Detect which cell encompasses the target text, then output its (X, Y) center coordinate. 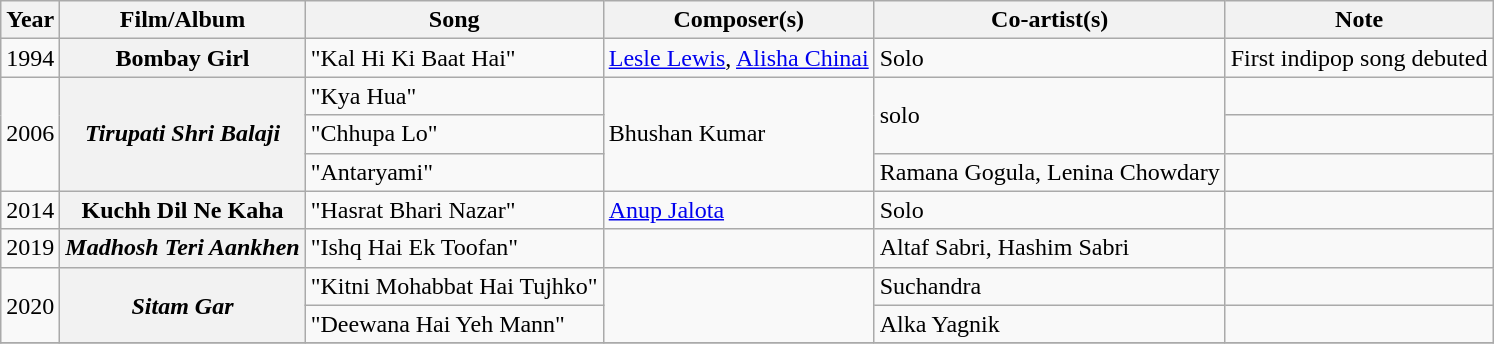
solo (1050, 115)
"Kya Hua" (454, 96)
Kuchh Dil Ne Kaha (182, 210)
Note (1359, 20)
Composer(s) (738, 20)
"Chhupa Lo" (454, 134)
2014 (30, 210)
2006 (30, 134)
Bombay Girl (182, 58)
"Hasrat Bhari Nazar" (454, 210)
"Kal Hi Ki Baat Hai" (454, 58)
Sitam Gar (182, 305)
2019 (30, 248)
"Ishq Hai Ek Toofan" (454, 248)
Year (30, 20)
Film/Album (182, 20)
Co-artist(s) (1050, 20)
"Antaryami" (454, 172)
"Deewana Hai Yeh Mann" (454, 324)
Anup Jalota (738, 210)
Alka Yagnik (1050, 324)
2020 (30, 305)
Bhushan Kumar (738, 134)
Madhosh Teri Aankhen (182, 248)
Song (454, 20)
Tirupati Shri Balaji (182, 134)
Altaf Sabri, Hashim Sabri (1050, 248)
Lesle Lewis, Alisha Chinai (738, 58)
Suchandra (1050, 286)
First indipop song debuted (1359, 58)
1994 (30, 58)
Ramana Gogula, Lenina Chowdary (1050, 172)
"Kitni Mohabbat Hai Tujhko" (454, 286)
